Output the (X, Y) coordinate of the center of the cell containing the given text.  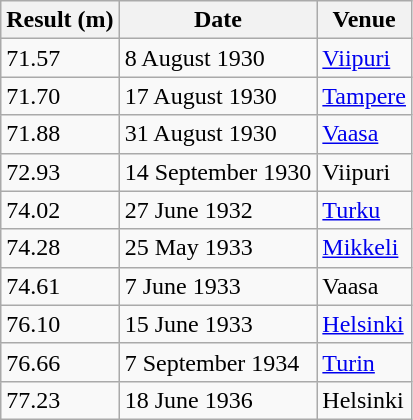
72.93 (60, 172)
76.10 (60, 324)
Turku (364, 210)
Turin (364, 362)
71.70 (60, 96)
27 June 1932 (218, 210)
15 June 1933 (218, 324)
71.88 (60, 134)
77.23 (60, 400)
71.57 (60, 58)
74.28 (60, 248)
Result (m) (60, 20)
74.02 (60, 210)
Venue (364, 20)
Date (218, 20)
74.61 (60, 286)
Mikkeli (364, 248)
7 June 1933 (218, 286)
31 August 1930 (218, 134)
76.66 (60, 362)
Tampere (364, 96)
7 September 1934 (218, 362)
18 June 1936 (218, 400)
25 May 1933 (218, 248)
14 September 1930 (218, 172)
17 August 1930 (218, 96)
8 August 1930 (218, 58)
